Identify which cell holds the provided text, then report its [x, y] central coordinate. 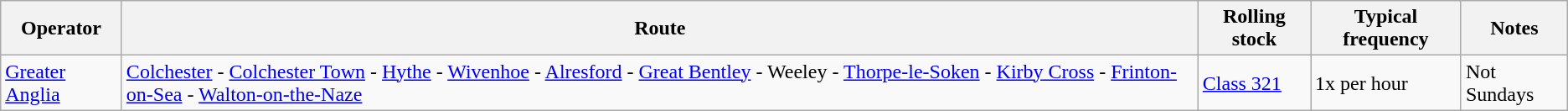
Class 321 [1254, 82]
Notes [1514, 29]
Route [660, 29]
1x per hour [1385, 82]
Typical frequency [1385, 29]
Operator [62, 29]
Greater Anglia [62, 82]
Rolling stock [1254, 29]
Not Sundays [1514, 82]
